Pinpoint the cell where the given text exists, returning its [X, Y] midpoint coordinate. 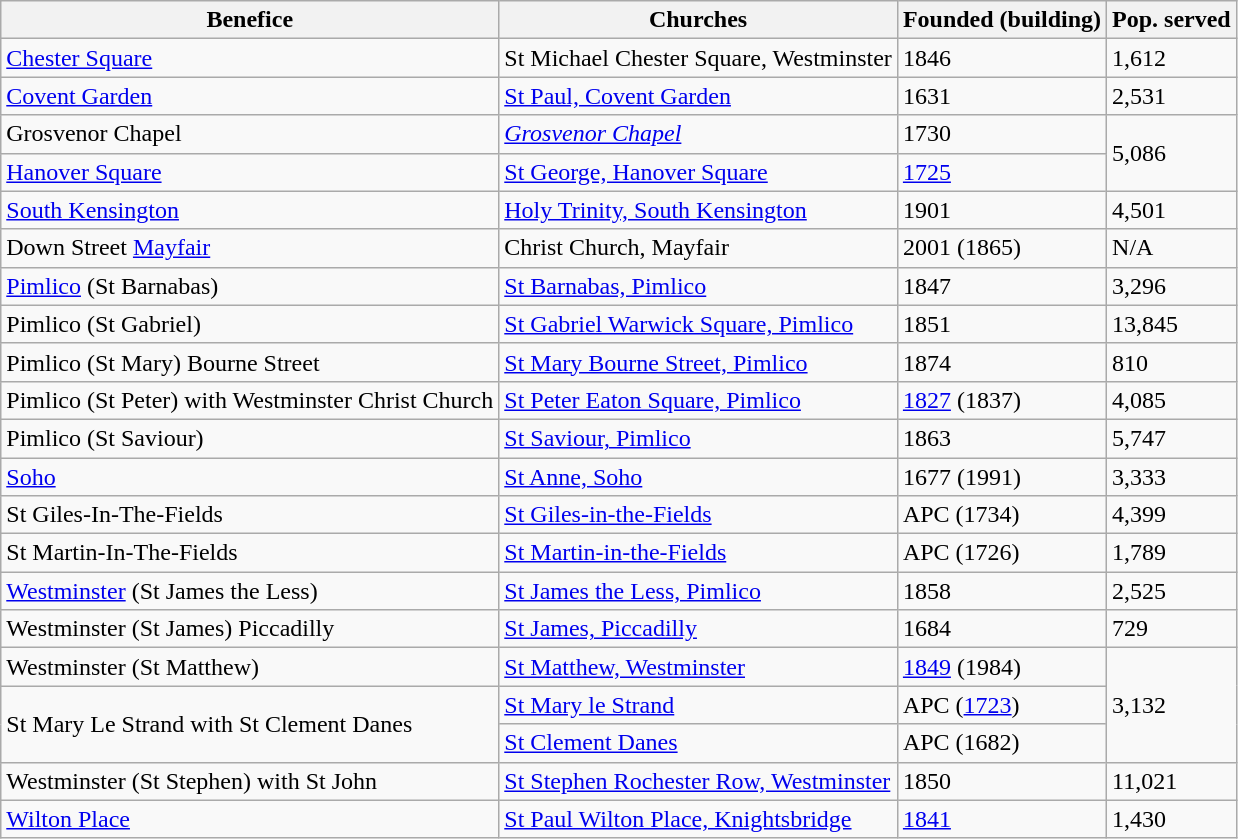
St Stephen Rochester Row, Westminster [698, 781]
1725 [1002, 172]
Westminster (St Stephen) with St John [250, 781]
St Michael Chester Square, Westminster [698, 58]
1,612 [1172, 58]
1,789 [1172, 553]
4,501 [1172, 210]
St James, Piccadilly [698, 629]
1,430 [1172, 819]
Churches [698, 20]
Down Street Mayfair [250, 248]
11,021 [1172, 781]
1827 (1837) [1002, 400]
St Mary Bourne Street, Pimlico [698, 362]
1901 [1002, 210]
5,747 [1172, 438]
Christ Church, Mayfair [698, 248]
1677 (1991) [1002, 477]
Hanover Square [250, 172]
Founded (building) [1002, 20]
St Saviour, Pimlico [698, 438]
1841 [1002, 819]
South Kensington [250, 210]
2001 (1865) [1002, 248]
St Matthew, Westminster [698, 667]
1863 [1002, 438]
St Anne, Soho [698, 477]
Pimlico (St Gabriel) [250, 324]
1730 [1002, 134]
5,086 [1172, 153]
Pimlico (St Barnabas) [250, 286]
St Giles-in-the-Fields [698, 515]
2,531 [1172, 96]
Holy Trinity, South Kensington [698, 210]
St Barnabas, Pimlico [698, 286]
Chester Square [250, 58]
St Paul Wilton Place, Knightsbridge [698, 819]
St Mary le Strand [698, 705]
APC (1734) [1002, 515]
Pop. served [1172, 20]
St Martin-In-The-Fields [250, 553]
APC (1726) [1002, 553]
St Paul, Covent Garden [698, 96]
St Mary Le Strand with St Clement Danes [250, 724]
Wilton Place [250, 819]
APC (1723) [1002, 705]
4,085 [1172, 400]
St Martin-in-the-Fields [698, 553]
St Giles-In-The-Fields [250, 515]
1851 [1002, 324]
St James the Less, Pimlico [698, 591]
St Peter Eaton Square, Pimlico [698, 400]
3,132 [1172, 705]
Benefice [250, 20]
Covent Garden [250, 96]
St George, Hanover Square [698, 172]
Westminster (St James) Piccadilly [250, 629]
1846 [1002, 58]
1847 [1002, 286]
13,845 [1172, 324]
Pimlico (St Saviour) [250, 438]
4,399 [1172, 515]
Westminster (St Matthew) [250, 667]
1858 [1002, 591]
APC (1682) [1002, 743]
2,525 [1172, 591]
729 [1172, 629]
Westminster (St James the Less) [250, 591]
3,296 [1172, 286]
Soho [250, 477]
1849 (1984) [1002, 667]
3,333 [1172, 477]
810 [1172, 362]
St Clement Danes [698, 743]
1684 [1002, 629]
St Gabriel Warwick Square, Pimlico [698, 324]
1874 [1002, 362]
1631 [1002, 96]
1850 [1002, 781]
Pimlico (St Mary) Bourne Street [250, 362]
Pimlico (St Peter) with Westminster Christ Church [250, 400]
N/A [1172, 248]
